Scan for the cell matching the given text and deliver its [x, y] coordinate at center. 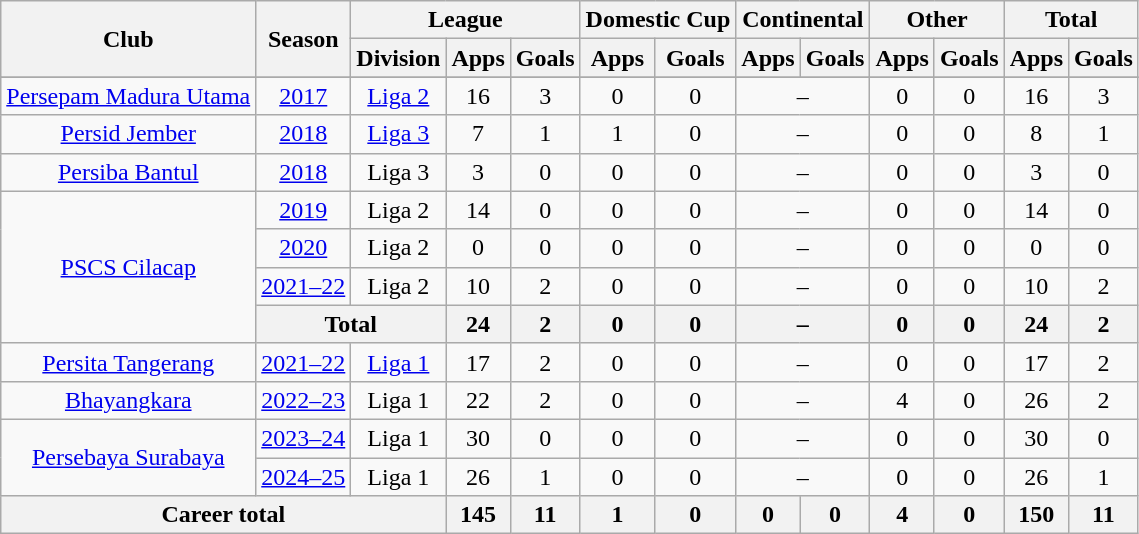
League [466, 20]
2019 [304, 210]
Persepam Madura Utama [128, 96]
Persid Jember [128, 134]
Other [937, 20]
Domestic Cup [658, 20]
Persebaya Surabaya [128, 457]
8 [1036, 134]
Bhayangkara [128, 400]
2024–25 [304, 477]
Season [304, 39]
PSCS Cilacap [128, 267]
2023–24 [304, 438]
Persita Tangerang [128, 362]
Continental [803, 20]
7 [478, 134]
Division [398, 58]
150 [1036, 515]
2022–23 [304, 400]
Persiba Bantul [128, 172]
2020 [304, 248]
Club [128, 39]
2017 [304, 96]
Career total [224, 515]
22 [478, 400]
145 [478, 515]
